Capture the cell that displays the provided text and extract its (x, y) central coordinate. 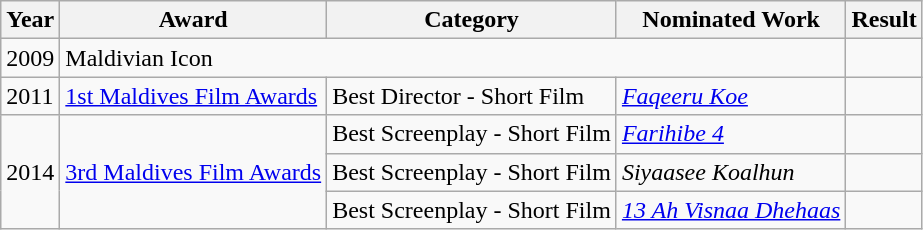
Farihibe 4 (731, 134)
1st Maldives Film Awards (194, 96)
Siyaasee Koalhun (731, 172)
Year (30, 20)
Category (472, 20)
Award (194, 20)
2011 (30, 96)
Faqeeru Koe (731, 96)
Best Director - Short Film (472, 96)
2014 (30, 172)
Result (884, 20)
13 Ah Visnaa Dhehaas (731, 210)
Maldivian Icon (453, 58)
Nominated Work (731, 20)
3rd Maldives Film Awards (194, 172)
2009 (30, 58)
